Capture the cell that displays the provided text and extract its [X, Y] central coordinate. 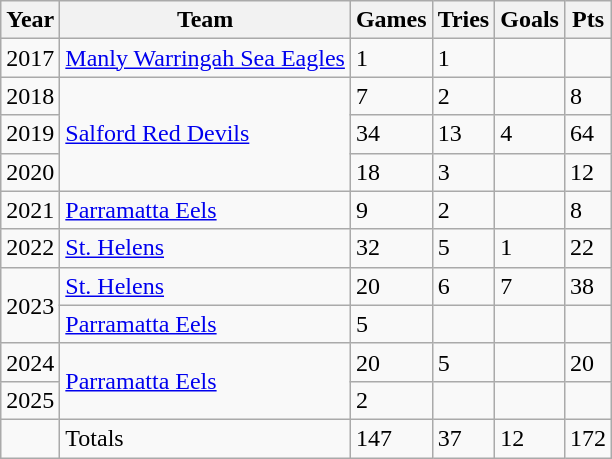
Year [30, 20]
Team [206, 20]
2017 [30, 58]
6 [464, 286]
4 [530, 134]
2021 [30, 210]
2023 [30, 305]
64 [588, 134]
Tries [464, 20]
Goals [530, 20]
Salford Red Devils [206, 134]
Games [391, 20]
Totals [206, 438]
9 [391, 210]
2025 [30, 400]
18 [391, 172]
22 [588, 248]
172 [588, 438]
2024 [30, 362]
34 [391, 134]
13 [464, 134]
3 [464, 172]
37 [464, 438]
2018 [30, 96]
2022 [30, 248]
Pts [588, 20]
38 [588, 286]
2020 [30, 172]
2019 [30, 134]
Manly Warringah Sea Eagles [206, 58]
147 [391, 438]
32 [391, 248]
